From the cell containing the given text, extract its center point as [x, y] coordinate. 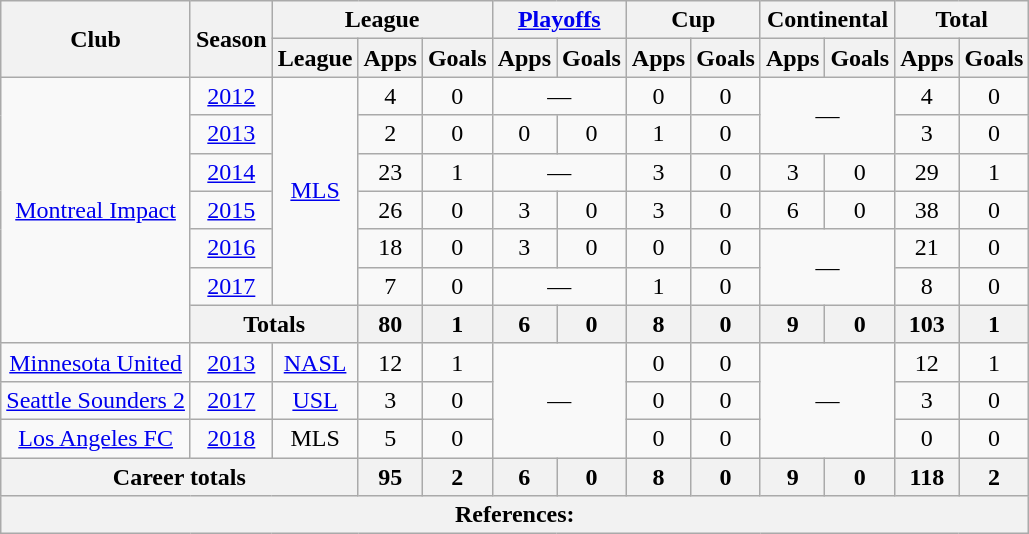
18 [390, 248]
5 [390, 438]
Cup [693, 20]
References: [515, 515]
Career totals [180, 477]
29 [927, 172]
26 [390, 210]
Playoffs [559, 20]
Continental [827, 20]
38 [927, 210]
Montreal Impact [96, 210]
80 [390, 324]
103 [927, 324]
2014 [231, 172]
Season [231, 39]
Seattle Sounders 2 [96, 400]
Totals [274, 324]
Los Angeles FC [96, 438]
21 [927, 248]
7 [390, 286]
2015 [231, 210]
23 [390, 172]
118 [927, 477]
2018 [231, 438]
USL [315, 400]
NASL [315, 362]
Club [96, 39]
Total [962, 20]
2012 [231, 96]
95 [390, 477]
Minnesota United [96, 362]
2016 [231, 248]
